Provide the (x, y) coordinate of the cell's center where the given text is located.  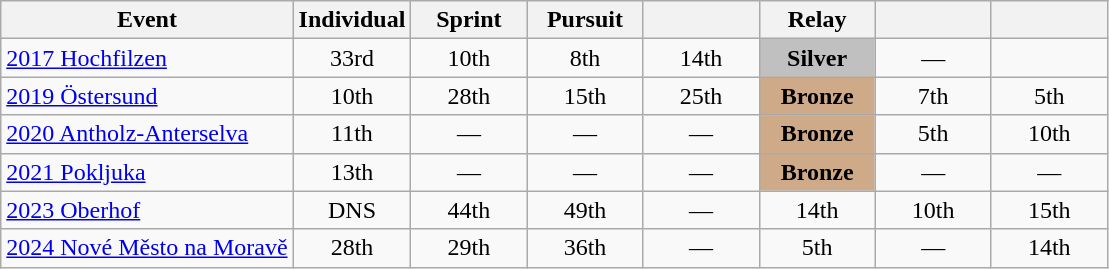
Relay (817, 20)
2017 Hochfilzen (147, 58)
Sprint (469, 20)
11th (352, 134)
49th (585, 210)
36th (585, 248)
Event (147, 20)
25th (701, 96)
2020 Antholz-Anterselva (147, 134)
13th (352, 172)
2023 Oberhof (147, 210)
2024 Nové Město na Moravě (147, 248)
33rd (352, 58)
44th (469, 210)
2019 Östersund (147, 96)
Silver (817, 58)
2021 Pokljuka (147, 172)
29th (469, 248)
DNS (352, 210)
7th (933, 96)
Pursuit (585, 20)
Individual (352, 20)
8th (585, 58)
